Locate the cell with the specified text and output its [x, y] center coordinate. 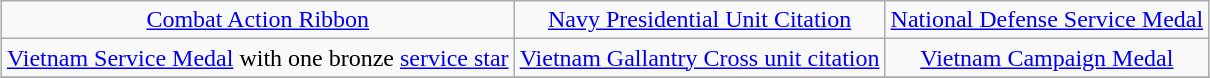
Vietnam Campaign Medal [1047, 58]
Combat Action Ribbon [258, 20]
National Defense Service Medal [1047, 20]
Navy Presidential Unit Citation [700, 20]
Vietnam Service Medal with one bronze service star [258, 58]
Vietnam Gallantry Cross unit citation [700, 58]
